Capture the cell that displays the provided text and extract its (X, Y) central coordinate. 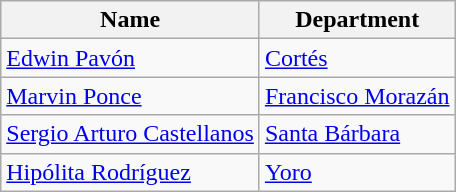
Hipólita Rodríguez (130, 172)
Department (357, 20)
Cortés (357, 58)
Edwin Pavón (130, 58)
Marvin Ponce (130, 96)
Francisco Morazán (357, 96)
Name (130, 20)
Sergio Arturo Castellanos (130, 134)
Yoro (357, 172)
Santa Bárbara (357, 134)
